Locate the cell with the specified text and output its [X, Y] center coordinate. 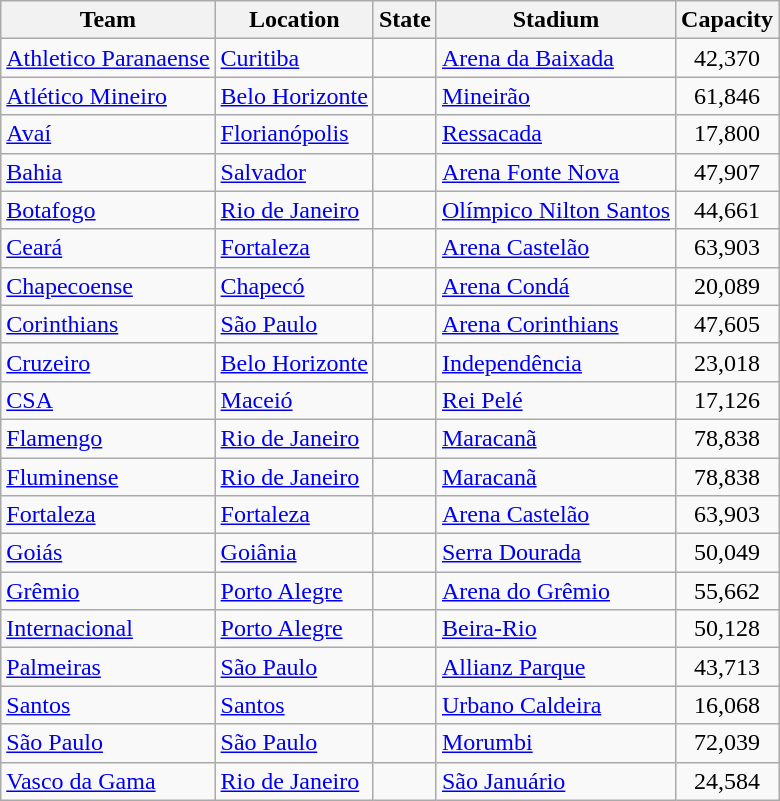
Arena Condá [556, 286]
Fluminense [108, 477]
Bahia [108, 172]
State [404, 20]
43,713 [728, 667]
Rei Pelé [556, 400]
Location [294, 20]
Arena Fonte Nova [556, 172]
Salvador [294, 172]
Olímpico Nilton Santos [556, 210]
24,584 [728, 781]
Goiás [108, 553]
50,128 [728, 629]
Allianz Parque [556, 667]
Flamengo [108, 438]
Chapecó [294, 286]
Ceará [108, 248]
72,039 [728, 743]
Atlético Mineiro [108, 96]
Chapecoense [108, 286]
Beira-Rio [556, 629]
Corinthians [108, 324]
55,662 [728, 591]
Arena do Grêmio [556, 591]
Independência [556, 362]
Vasco da Gama [108, 781]
61,846 [728, 96]
Serra Dourada [556, 553]
17,800 [728, 134]
Botafogo [108, 210]
Maceió [294, 400]
42,370 [728, 58]
16,068 [728, 705]
Goiânia [294, 553]
Curitiba [294, 58]
Arena da Baixada [556, 58]
47,605 [728, 324]
Team [108, 20]
Grêmio [108, 591]
Mineirão [556, 96]
Stadium [556, 20]
Athletico Paranaense [108, 58]
23,018 [728, 362]
44,661 [728, 210]
17,126 [728, 400]
Palmeiras [108, 667]
Ressacada [556, 134]
Internacional [108, 629]
Avaí [108, 134]
Morumbi [556, 743]
CSA [108, 400]
20,089 [728, 286]
Capacity [728, 20]
50,049 [728, 553]
Arena Corinthians [556, 324]
Florianópolis [294, 134]
47,907 [728, 172]
Cruzeiro [108, 362]
São Januário [556, 781]
Urbano Caldeira [556, 705]
